From the cell containing the given text, extract its center point as (X, Y) coordinate. 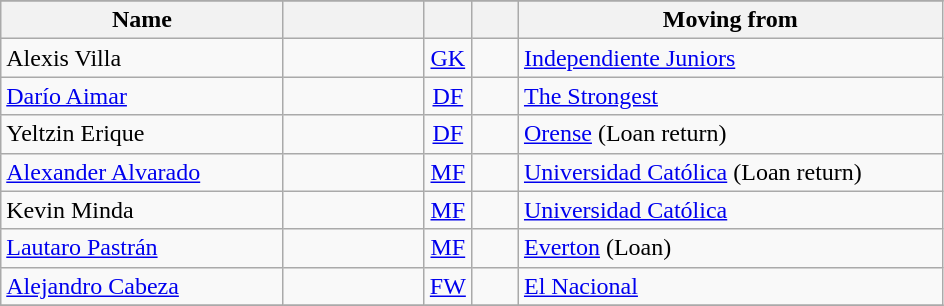
Yeltzin Erique (142, 134)
Alexis Villa (142, 58)
The Strongest (730, 96)
El Nacional (730, 286)
Darío Aimar (142, 96)
Lautaro Pastrán (142, 248)
Independiente Juniors (730, 58)
Alejandro Cabeza (142, 286)
Moving from (730, 20)
Name (142, 20)
Universidad Católica (730, 210)
Orense (Loan return) (730, 134)
Alexander Alvarado (142, 172)
Kevin Minda (142, 210)
Universidad Católica (Loan return) (730, 172)
GK (448, 58)
Everton (Loan) (730, 248)
FW (448, 286)
